Identify which cell holds the provided text, then report its [x, y] central coordinate. 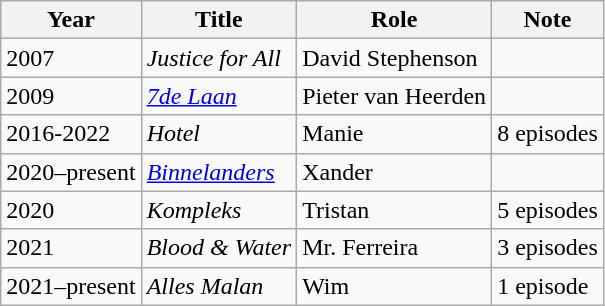
David Stephenson [394, 58]
Mr. Ferreira [394, 248]
8 episodes [548, 134]
5 episodes [548, 210]
Xander [394, 172]
Hotel [219, 134]
Wim [394, 286]
Title [219, 20]
Year [71, 20]
Binnelanders [219, 172]
2016-2022 [71, 134]
Note [548, 20]
2021 [71, 248]
Role [394, 20]
Pieter van Heerden [394, 96]
7de Laan [219, 96]
2021–present [71, 286]
Alles Malan [219, 286]
Manie [394, 134]
2020–present [71, 172]
Tristan [394, 210]
1 episode [548, 286]
2009 [71, 96]
2007 [71, 58]
2020 [71, 210]
3 episodes [548, 248]
Kompleks [219, 210]
Justice for All [219, 58]
Blood & Water [219, 248]
